Detect which cell encompasses the target text, then output its [x, y] center coordinate. 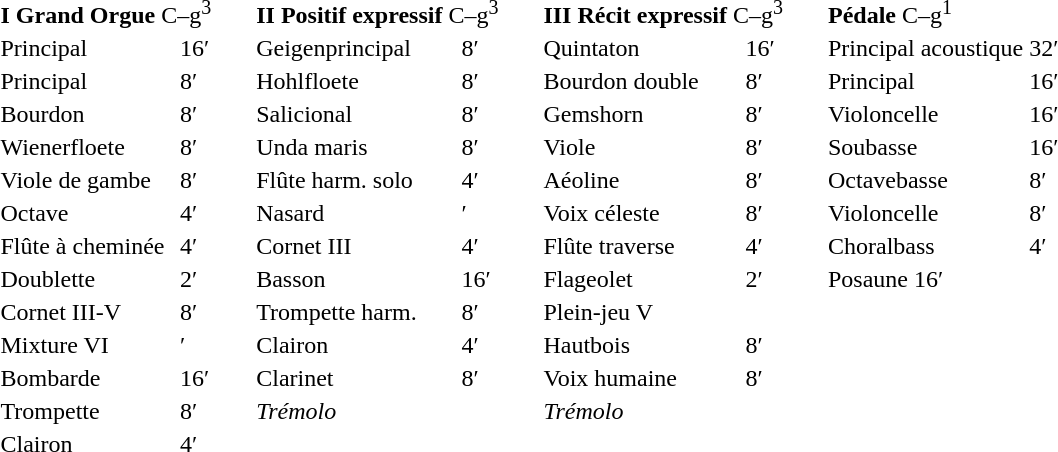
Nasard [356, 213]
Bourdon double [642, 81]
Aéoline [642, 180]
Flûte harm. solo [356, 180]
Basson [356, 279]
Choralbass [925, 246]
Octavebasse [925, 180]
Salicional [356, 114]
Quintaton [642, 48]
Hautbois [642, 345]
Geigenprincipal [356, 48]
Posaune 16′ [925, 279]
Trompette harm. [356, 312]
Clairon [356, 345]
Flûte traverse [642, 246]
Cornet III [356, 246]
Viole [642, 147]
Plein-jeu V [642, 312]
Voix céleste [642, 213]
Clarinet [356, 378]
Soubasse [925, 147]
Gemshorn [642, 114]
Principal acoustique [925, 48]
Voix humaine [642, 378]
Flageolet [642, 279]
Unda maris [356, 147]
Hohlfloete [356, 81]
Principal [925, 81]
